Capture the cell that displays the provided text and extract its (x, y) central coordinate. 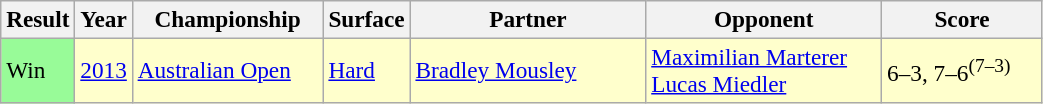
Championship (228, 19)
Hard (366, 70)
6–3, 7–6(7–3) (962, 70)
Partner (528, 19)
Surface (366, 19)
Year (104, 19)
Score (962, 19)
Result (38, 19)
Bradley Mousley (528, 70)
Opponent (764, 19)
Australian Open (228, 70)
2013 (104, 70)
Win (38, 70)
Maximilian Marterer Lucas Miedler (764, 70)
